Identify which cell holds the provided text, then report its (X, Y) central coordinate. 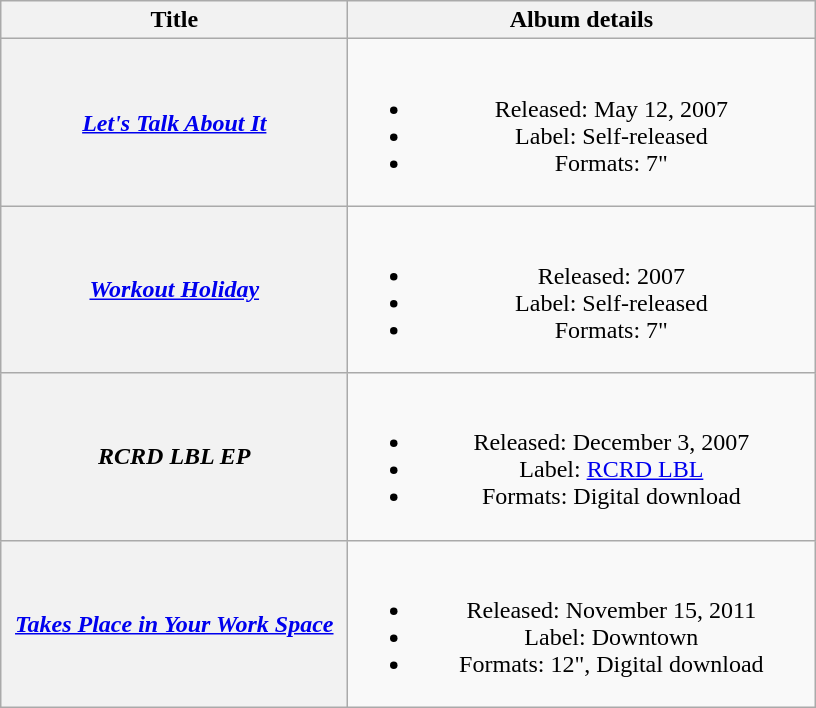
Workout Holiday (174, 290)
Released: May 12, 2007Label: Self-releasedFormats: 7" (582, 122)
Let's Talk About It (174, 122)
Released: 2007Label: Self-releasedFormats: 7" (582, 290)
RCRD LBL EP (174, 456)
Album details (582, 20)
Title (174, 20)
Takes Place in Your Work Space (174, 624)
Released: December 3, 2007Label: RCRD LBLFormats: Digital download (582, 456)
Released: November 15, 2011Label: DowntownFormats: 12", Digital download (582, 624)
